For the text-containing cell, return its midpoint in [X, Y] coordinate format. 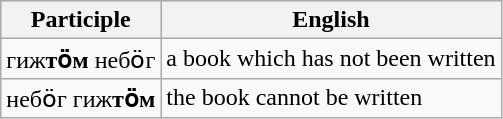
Participle [81, 20]
a book which has not been written [331, 59]
the book cannot be written [331, 98]
гижтӧм небӧг [81, 59]
English [331, 20]
небӧг гижтӧм [81, 98]
